Locate the cell with the specified text and output its (x, y) center coordinate. 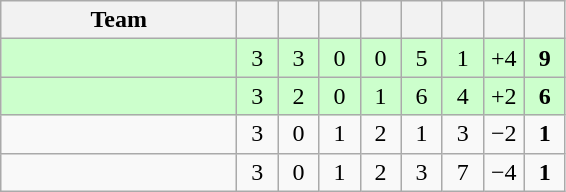
9 (544, 58)
7 (462, 172)
+4 (504, 58)
−2 (504, 134)
4 (462, 96)
−4 (504, 172)
5 (422, 58)
Team (119, 20)
+2 (504, 96)
